Return [X, Y] of the center of cell containing provided text 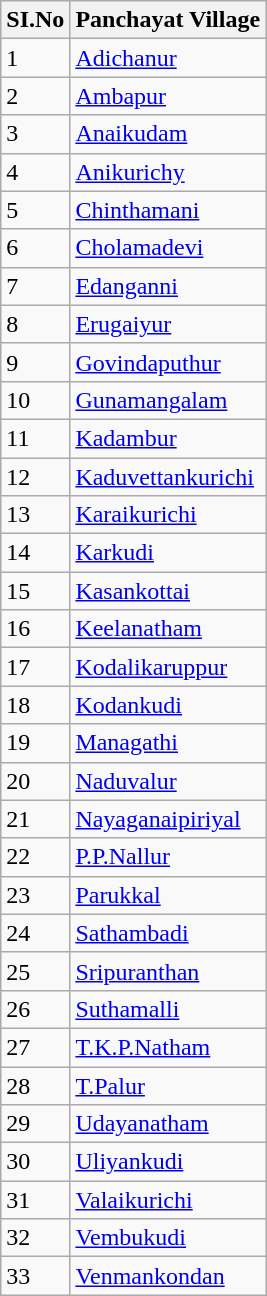
Edanganni [168, 286]
33 [36, 1276]
11 [36, 438]
Sripuranthan [168, 971]
8 [36, 324]
SI.No [36, 20]
Panchayat Village [168, 20]
Gunamangalam [168, 400]
9 [36, 362]
12 [36, 477]
Vembukudi [168, 1238]
19 [36, 743]
16 [36, 629]
5 [36, 210]
Suthamalli [168, 1009]
17 [36, 667]
T.K.P.Natham [168, 1047]
21 [36, 819]
25 [36, 971]
7 [36, 286]
Kasankottai [168, 591]
27 [36, 1047]
1 [36, 58]
Karaikurichi [168, 515]
Anikurichy [168, 172]
22 [36, 857]
28 [36, 1085]
Sathambadi [168, 933]
24 [36, 933]
14 [36, 553]
Erugaiyur [168, 324]
Chinthamani [168, 210]
P.P.Nallur [168, 857]
Cholamadevi [168, 248]
18 [36, 705]
Naduvalur [168, 781]
20 [36, 781]
Udayanatham [168, 1124]
32 [36, 1238]
Keelanatham [168, 629]
Managathi [168, 743]
Kodalikaruppur [168, 667]
Uliyankudi [168, 1162]
31 [36, 1200]
15 [36, 591]
29 [36, 1124]
Kaduvettankurichi [168, 477]
26 [36, 1009]
Anaikudam [168, 134]
Karkudi [168, 553]
Valaikurichi [168, 1200]
2 [36, 96]
13 [36, 515]
30 [36, 1162]
Ambapur [168, 96]
Govindaputhur [168, 362]
3 [36, 134]
10 [36, 400]
Venmankondan [168, 1276]
Kodankudi [168, 705]
T.Palur [168, 1085]
Nayaganaipiriyal [168, 819]
6 [36, 248]
4 [36, 172]
Parukkal [168, 895]
23 [36, 895]
Adichanur [168, 58]
Kadambur [168, 438]
